Scan for the cell matching the given text and deliver its [X, Y] coordinate at center. 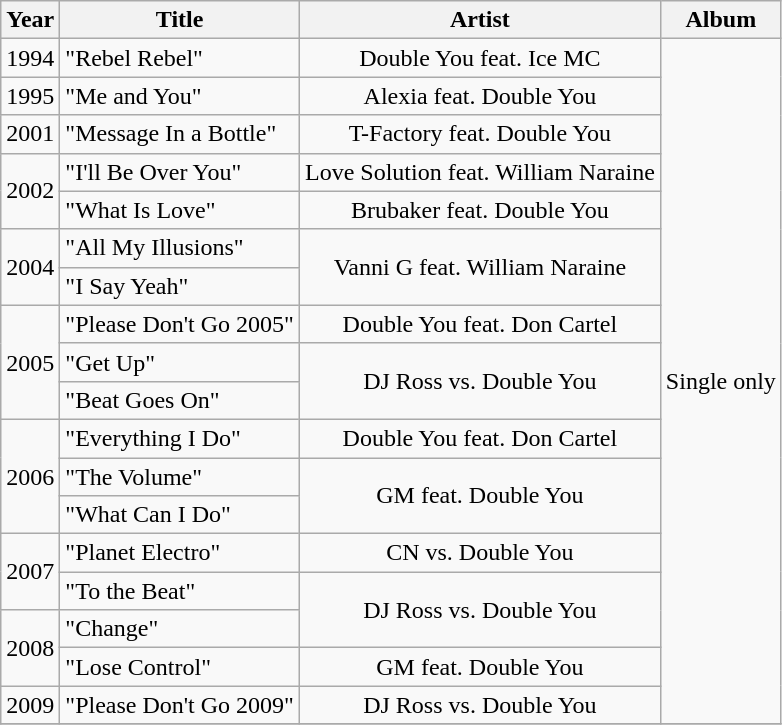
"I'll Be Over You" [180, 172]
CN vs. Double You [480, 553]
"Get Up" [180, 362]
Album [720, 20]
2006 [30, 476]
"The Volume" [180, 477]
2008 [30, 648]
2002 [30, 191]
"What Can I Do" [180, 515]
"Me and You" [180, 96]
Double You feat. Ice MC [480, 58]
Title [180, 20]
"Beat Goes On" [180, 400]
Artist [480, 20]
2004 [30, 267]
Year [30, 20]
T-Factory feat. Double You [480, 134]
"All My Illusions" [180, 248]
"Everything I Do" [180, 438]
"Rebel Rebel" [180, 58]
"Planet Electro" [180, 553]
"Please Don't Go 2009" [180, 705]
"Please Don't Go 2005" [180, 324]
"What Is Love" [180, 210]
2007 [30, 572]
Single only [720, 382]
"Message In a Bottle" [180, 134]
"Lose Control" [180, 667]
"To the Beat" [180, 591]
"Change" [180, 629]
2005 [30, 362]
2001 [30, 134]
1995 [30, 96]
Vanni G feat. William Naraine [480, 267]
1994 [30, 58]
Alexia feat. Double You [480, 96]
"I Say Yeah" [180, 286]
Brubaker feat. Double You [480, 210]
Love Solution feat. William Naraine [480, 172]
2009 [30, 705]
